Return [x, y] of the center of cell containing provided text 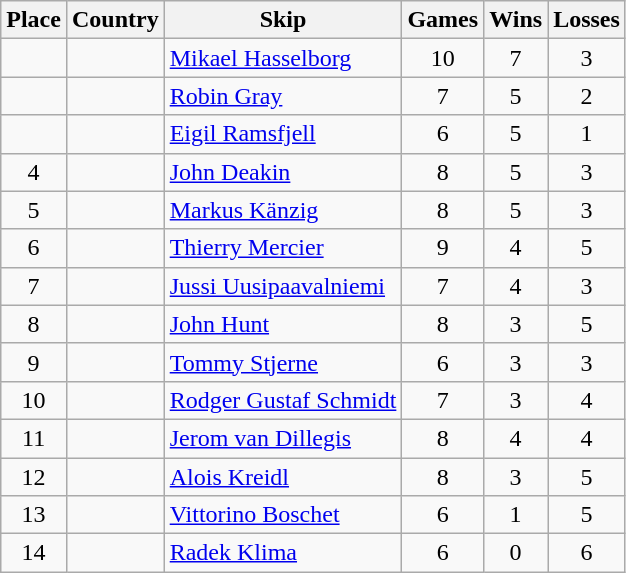
Wins [516, 20]
13 [34, 515]
11 [34, 438]
Alois Kreidl [283, 477]
Robin Gray [283, 96]
2 [587, 96]
Games [443, 20]
Rodger Gustaf Schmidt [283, 400]
Skip [283, 20]
14 [34, 553]
John Hunt [283, 324]
Mikael Hasselborg [283, 58]
Vittorino Boschet [283, 515]
Place [34, 20]
John Deakin [283, 172]
12 [34, 477]
Radek Klima [283, 553]
Country [115, 20]
Jussi Uusipaavalniemi [283, 286]
0 [516, 553]
Tommy Stjerne [283, 362]
Jerom van Dillegis [283, 438]
Thierry Mercier [283, 248]
Losses [587, 20]
Eigil Ramsfjell [283, 134]
Markus Känzig [283, 210]
